Identify which cell holds the provided text, then report its (X, Y) central coordinate. 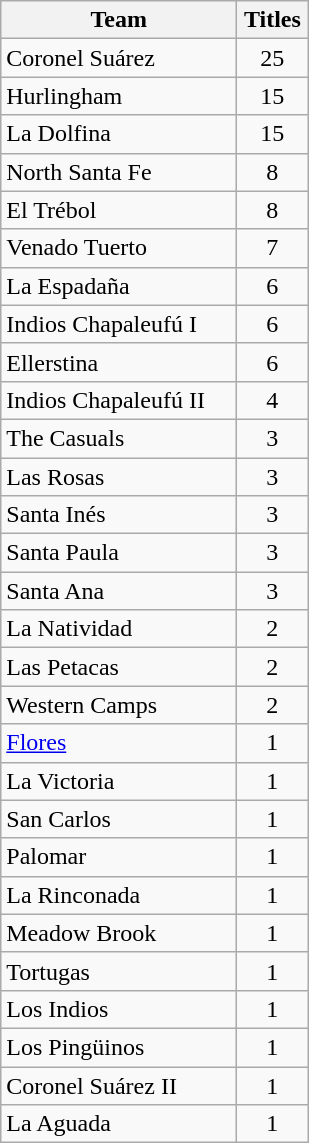
La Natividad (119, 629)
Tortugas (119, 971)
Team (119, 20)
Titles (272, 20)
San Carlos (119, 819)
Western Camps (119, 705)
Flores (119, 743)
The Casuals (119, 438)
Las Rosas (119, 477)
4 (272, 400)
Los Pingüinos (119, 1047)
Ellerstina (119, 362)
Venado Tuerto (119, 248)
La Victoria (119, 781)
Indios Chapaleufú I (119, 324)
25 (272, 58)
Hurlingham (119, 96)
El Trébol (119, 210)
Meadow Brook (119, 933)
Santa Paula (119, 553)
La Dolfina (119, 134)
La Aguada (119, 1124)
Santa Ana (119, 591)
Indios Chapaleufú II (119, 400)
Coronel Suárez (119, 58)
Los Indios (119, 1009)
La Rinconada (119, 895)
Santa Inés (119, 515)
7 (272, 248)
Las Petacas (119, 667)
La Espadaña (119, 286)
North Santa Fe (119, 172)
Palomar (119, 857)
Coronel Suárez II (119, 1085)
